Identify which cell holds the provided text, then report its (x, y) central coordinate. 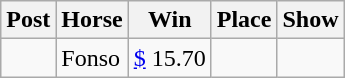
$ 15.70 (170, 58)
Win (170, 20)
Fonso (92, 58)
Show (310, 20)
Post (28, 20)
Horse (92, 20)
Place (244, 20)
